Locate the cell with the specified text and output its [x, y] center coordinate. 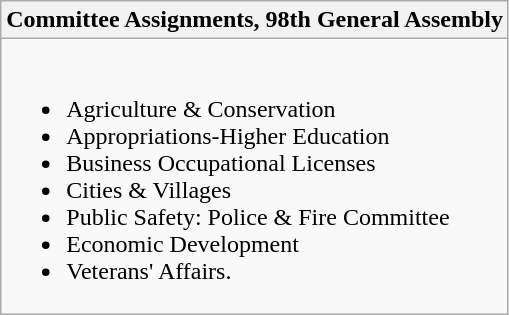
Committee Assignments, 98th General Assembly [255, 20]
